Find where the given text appears and provide that cell's center as [X, Y] coordinate. 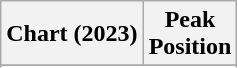
Chart (2023) [72, 34]
PeakPosition [190, 34]
